Return [X, Y] of the center of cell containing provided text 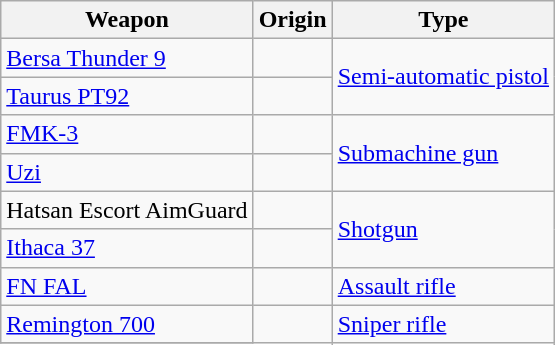
FN FAL [127, 286]
Type [443, 20]
Ithaca 37 [127, 248]
Shotgun [443, 229]
Uzi [127, 172]
Assault rifle [443, 286]
Submachine gun [443, 153]
Origin [292, 20]
Bersa Thunder 9 [127, 58]
Weapon [127, 20]
Remington 700 [127, 324]
FMK-3 [127, 134]
Sniper rifle [443, 324]
Taurus PT92 [127, 96]
Hatsan Escort AimGuard [127, 210]
Semi-automatic pistol [443, 77]
